Output the (x, y) coordinate of the center of the cell containing the given text.  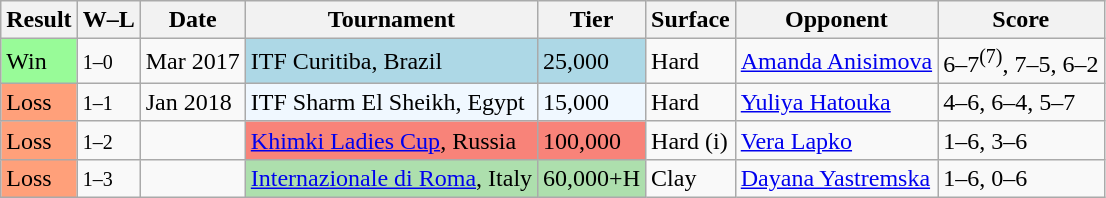
Amanda Anisimova (836, 62)
Opponent (836, 20)
4–6, 6–4, 5–7 (1021, 102)
Dayana Yastremska (836, 178)
25,000 (592, 62)
Surface (691, 20)
1–0 (108, 62)
ITF Curitiba, Brazil (391, 62)
1–6, 0–6 (1021, 178)
Win (39, 62)
Internazionale di Roma, Italy (391, 178)
Tier (592, 20)
Score (1021, 20)
Date (192, 20)
1–2 (108, 140)
1–6, 3–6 (1021, 140)
1–1 (108, 102)
Hard (i) (691, 140)
Mar 2017 (192, 62)
Jan 2018 (192, 102)
ITF Sharm El Sheikh, Egypt (391, 102)
W–L (108, 20)
Clay (691, 178)
15,000 (592, 102)
100,000 (592, 140)
Result (39, 20)
Khimki Ladies Cup, Russia (391, 140)
Yuliya Hatouka (836, 102)
1–3 (108, 178)
6–7(7), 7–5, 6–2 (1021, 62)
Vera Lapko (836, 140)
Tournament (391, 20)
60,000+H (592, 178)
